Return the [X, Y] coordinate for the center point of the cell that contains the specified text.  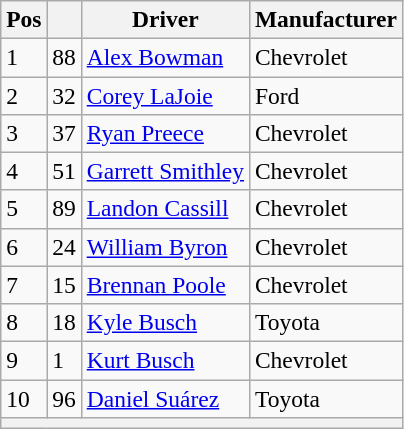
7 [24, 285]
24 [64, 247]
Landon Cassill [165, 209]
Ryan Preece [165, 133]
89 [64, 209]
51 [64, 171]
Kurt Busch [165, 360]
88 [64, 57]
3 [24, 133]
9 [24, 360]
Corey LaJoie [165, 95]
Manufacturer [326, 19]
Kyle Busch [165, 322]
4 [24, 171]
6 [24, 247]
15 [64, 285]
18 [64, 322]
Alex Bowman [165, 57]
5 [24, 209]
10 [24, 398]
Brennan Poole [165, 285]
37 [64, 133]
William Byron [165, 247]
Driver [165, 19]
Ford [326, 95]
32 [64, 95]
Pos [24, 19]
2 [24, 95]
Garrett Smithley [165, 171]
Daniel Suárez [165, 398]
8 [24, 322]
96 [64, 398]
